From the cell containing the given text, extract its center point as (x, y) coordinate. 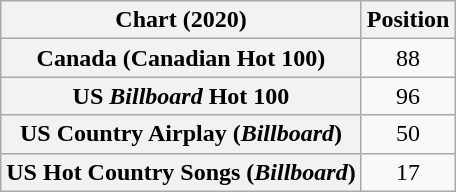
Canada (Canadian Hot 100) (181, 58)
US Hot Country Songs (Billboard) (181, 172)
96 (408, 96)
88 (408, 58)
US Country Airplay (Billboard) (181, 134)
50 (408, 134)
17 (408, 172)
US Billboard Hot 100 (181, 96)
Position (408, 20)
Chart (2020) (181, 20)
